Determine the [x, y] coordinate at the center of the cell enclosing the given text.  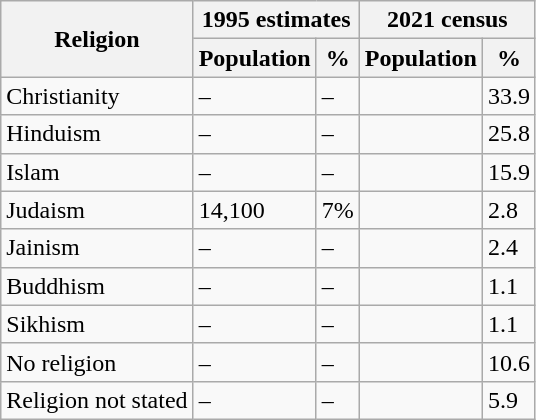
Religion not stated [97, 400]
7% [338, 210]
2.8 [508, 210]
Islam [97, 172]
Religion [97, 39]
10.6 [508, 362]
1995 estimates [276, 20]
Christianity [97, 96]
Buddhism [97, 286]
No religion [97, 362]
5.9 [508, 400]
15.9 [508, 172]
Judaism [97, 210]
2.4 [508, 248]
25.8 [508, 134]
33.9 [508, 96]
Hinduism [97, 134]
Jainism [97, 248]
14,100 [254, 210]
2021 census [447, 20]
Sikhism [97, 324]
